Scan for the cell matching the given text and deliver its (X, Y) coordinate at center. 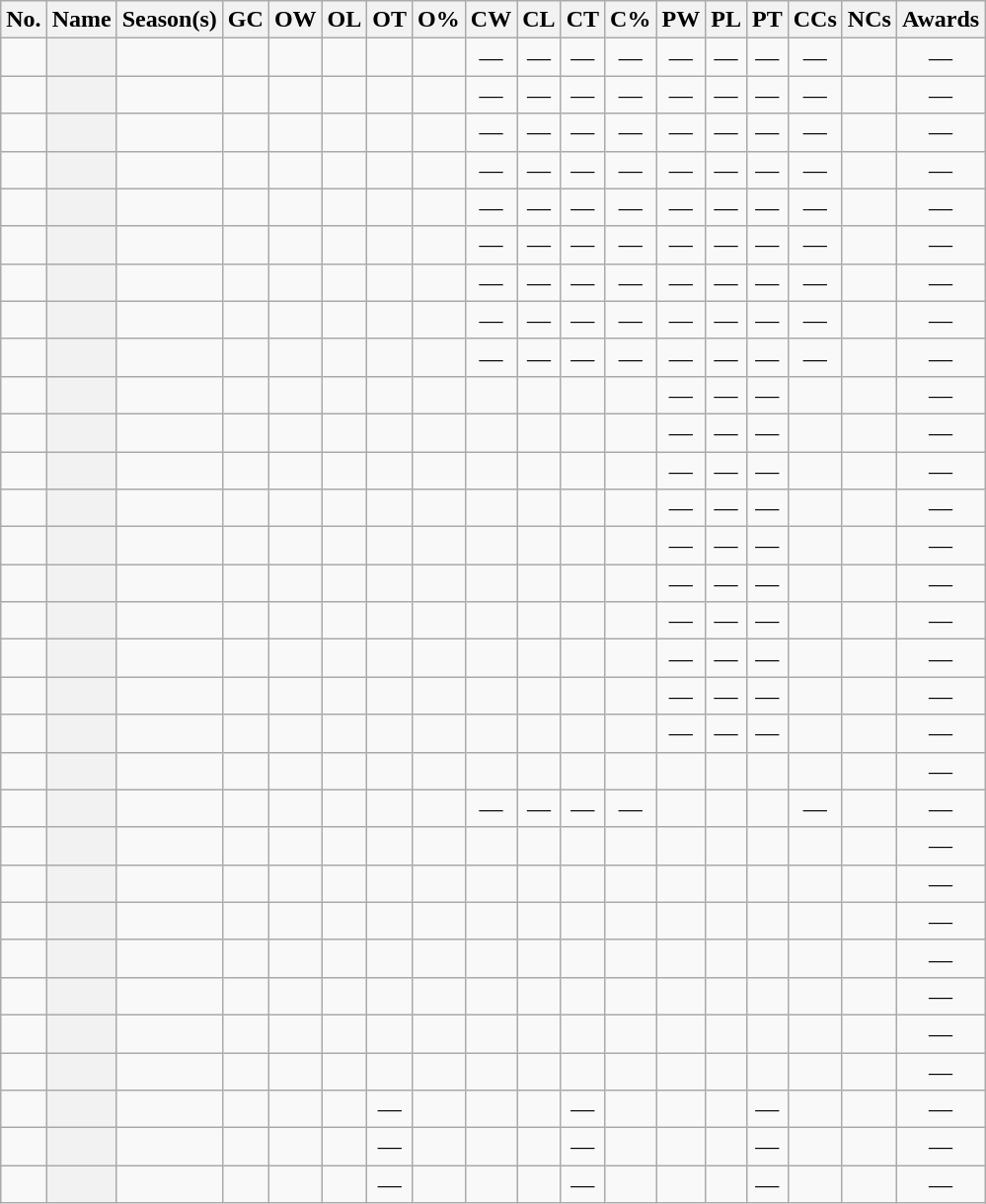
CL (539, 20)
OT (390, 20)
CW (491, 20)
O% (439, 20)
PT (767, 20)
Name (81, 20)
No. (24, 20)
Season(s) (170, 20)
GC (245, 20)
CCs (815, 20)
PL (726, 20)
OW (295, 20)
Awards (940, 20)
CT (582, 20)
C% (631, 20)
NCs (869, 20)
OL (344, 20)
PW (681, 20)
